Detect which cell encompasses the target text, then output its (X, Y) center coordinate. 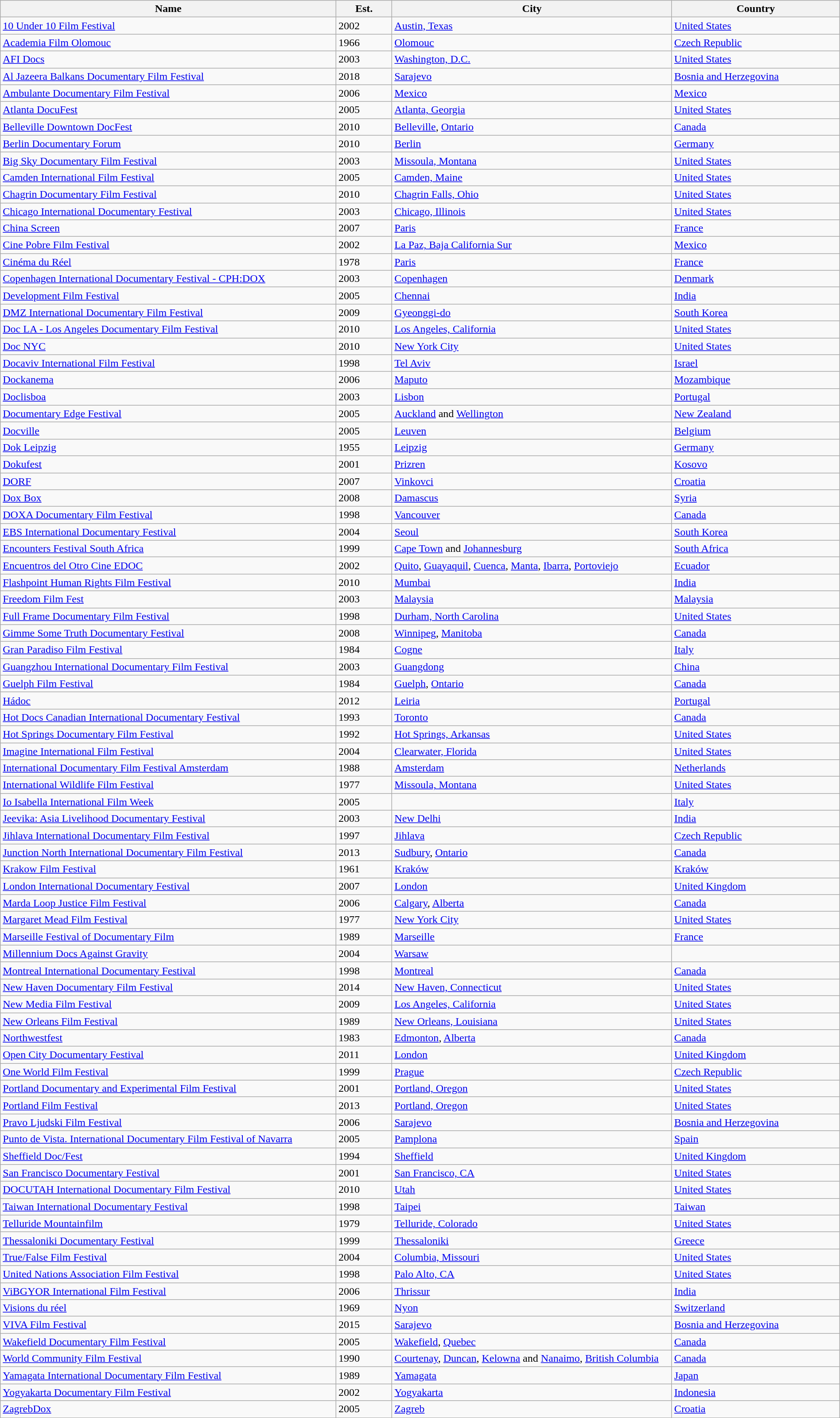
Utah (532, 1190)
Leipzig (532, 447)
1993 (364, 717)
Jeevika: Asia Livelihood Documentary Festival (168, 819)
Leuven (532, 430)
Zagreb (532, 1409)
Telluride, Colorado (532, 1223)
San Francisco, CA (532, 1173)
Io Isabella International Film Week (168, 802)
1979 (364, 1223)
1961 (364, 869)
Indonesia (756, 1392)
Telluride Mountainfilm (168, 1223)
Wakefield, Quebec (532, 1342)
Thrissur (532, 1291)
Al Jazeera Balkans Documentary Film Festival (168, 76)
Atlanta, Georgia (532, 110)
New Delhi (532, 819)
1994 (364, 1156)
DMZ International Documentary Film Festival (168, 313)
Spain (756, 1139)
Gran Paradiso Film Festival (168, 650)
Millennium Docs Against Gravity (168, 953)
Cine Pobre Film Festival (168, 245)
Academia Film Olomouc (168, 43)
Dockanema (168, 380)
2018 (364, 76)
International Documentary Film Festival Amsterdam (168, 768)
VIVA Film Festival (168, 1325)
DORF (168, 481)
1966 (364, 43)
Dokufest (168, 464)
China (756, 667)
Atlanta DocuFest (168, 110)
Palo Alto, CA (532, 1274)
Lisbon (532, 397)
Cinéma du Réel (168, 262)
Warsaw (532, 953)
Washington, D.C. (532, 59)
One World Film Festival (168, 1072)
Junction North International Documentary Film Festival (168, 852)
Damascus (532, 498)
Country (756, 9)
Copenhagen (532, 279)
Sudbury, Ontario (532, 852)
Hádoc (168, 700)
Yamagata International Documentary Film Festival (168, 1375)
Taiwan (756, 1207)
1955 (364, 447)
2014 (364, 987)
Durham, North Carolina (532, 616)
1992 (364, 734)
1978 (364, 262)
Name (168, 9)
Chicago, Illinois (532, 211)
Docaviv International Film Festival (168, 363)
1969 (364, 1308)
Pamplona (532, 1139)
Seoul (532, 532)
Prizren (532, 464)
Guelph Film Festival (168, 684)
Marseille (532, 937)
10 Under 10 Film Festival (168, 26)
New Orleans Film Festival (168, 1021)
City (532, 9)
DOCUTAH International Documentary Film Festival (168, 1190)
Quito, Guayaquil, Cuenca, Manta, Ibarra, Portoviejo (532, 566)
Freedom Film Fest (168, 599)
1990 (364, 1359)
Kosovo (756, 464)
Israel (756, 363)
Docville (168, 430)
Jihlava (532, 836)
London International Documentary Festival (168, 886)
Thessaloniki Documentary Festival (168, 1240)
Cogne (532, 650)
Winnipeg, Manitoba (532, 633)
Guangzhou International Documentary Film Festival (168, 667)
World Community Film Festival (168, 1359)
Sheffield Doc/Fest (168, 1156)
Toronto (532, 717)
Guangdong (532, 667)
Belleville, Ontario (532, 127)
Dok Leipzig (168, 447)
Documentary Edge Festival (168, 414)
Flashpoint Human Rights Film Festival (168, 582)
ZagrebDox (168, 1409)
Courtenay, Duncan, Kelowna and Nanaimo, British Columbia (532, 1359)
Visions du réel (168, 1308)
ViBGYOR International Film Festival (168, 1291)
New Media Film Festival (168, 1004)
Berlin Documentary Forum (168, 144)
2015 (364, 1325)
New Orleans, Louisiana (532, 1021)
Ecuador (756, 566)
Encounters Festival South Africa (168, 549)
Camden International Film Festival (168, 177)
Sheffield (532, 1156)
Montreal International Documentary Festival (168, 970)
Clearwater, Florida (532, 751)
La Paz, Baja California Sur (532, 245)
Tel Aviv (532, 363)
Taiwan International Documentary Festival (168, 1207)
Hot Springs Documentary Film Festival (168, 734)
Doclisboa (168, 397)
Netherlands (756, 768)
Berlin (532, 144)
Camden, Maine (532, 177)
Belleville Downtown DocFest (168, 127)
Olomouc (532, 43)
Ambulante Documentary Film Festival (168, 93)
Development Film Festival (168, 296)
1997 (364, 836)
Marseille Festival of Documentary Film (168, 937)
Maputo (532, 380)
Northwestfest (168, 1038)
Montreal (532, 970)
Greece (756, 1240)
Nyon (532, 1308)
Yogyakarta (532, 1392)
Mumbai (532, 582)
Big Sky Documentary Film Festival (168, 160)
Jihlava International Documentary Film Festival (168, 836)
Vancouver (532, 515)
United Nations Association Film Festival (168, 1274)
AFI Docs (168, 59)
Chagrin Falls, Ohio (532, 194)
Marda Loop Justice Film Festival (168, 903)
San Francisco Documentary Festival (168, 1173)
Gyeonggi-do (532, 313)
South Africa (756, 549)
Columbia, Missouri (532, 1257)
Thessaloniki (532, 1240)
Margaret Mead Film Festival (168, 920)
Gimme Some Truth Documentary Festival (168, 633)
China Screen (168, 228)
Cape Town and Johannesburg (532, 549)
Switzerland (756, 1308)
Full Frame Documentary Film Festival (168, 616)
Est. (364, 9)
Chicago International Documentary Festival (168, 211)
International Wildlife Film Festival (168, 785)
Amsterdam (532, 768)
Open City Documentary Festival (168, 1055)
Denmark (756, 279)
Mozambique (756, 380)
New Haven Documentary Film Festival (168, 987)
Austin, Texas (532, 26)
Prague (532, 1072)
2012 (364, 700)
Dox Box (168, 498)
Copenhagen International Documentary Festival - CPH:DOX (168, 279)
Leiria (532, 700)
Krakow Film Festival (168, 869)
Portland Film Festival (168, 1105)
Guelph, Ontario (532, 684)
1988 (364, 768)
Hot Docs Canadian International Documentary Festival (168, 717)
New Zealand (756, 414)
Vinkovci (532, 481)
Punto de Vista. International Documentary Film Festival of Navarra (168, 1139)
Edmonton, Alberta (532, 1038)
Imagine International Film Festival (168, 751)
Chagrin Documentary Film Festival (168, 194)
Taipei (532, 1207)
Encuentros del Otro Cine EDOC (168, 566)
Doc LA - Los Angeles Documentary Film Festival (168, 329)
1983 (364, 1038)
Syria (756, 498)
Calgary, Alberta (532, 903)
EBS International Documentary Festival (168, 532)
Pravo Ljudski Film Festival (168, 1122)
Yamagata (532, 1375)
Portland Documentary and Experimental Film Festival (168, 1089)
Doc NYC (168, 346)
True/False Film Festival (168, 1257)
Wakefield Documentary Film Festival (168, 1342)
Chennai (532, 296)
Belgium (756, 430)
New Haven, Connecticut (532, 987)
Yogyakarta Documentary Film Festival (168, 1392)
Hot Springs, Arkansas (532, 734)
2011 (364, 1055)
Auckland and Wellington (532, 414)
Japan (756, 1375)
DOXA Documentary Film Festival (168, 515)
